Find where the given text appears and provide that cell's center as [X, Y] coordinate. 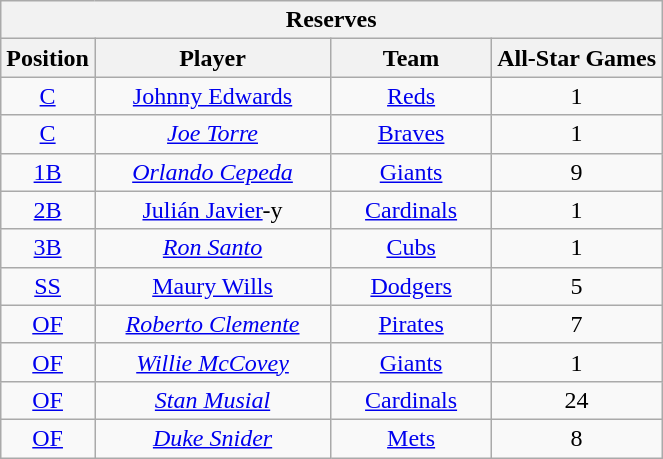
Reds [412, 96]
Stan Musial [212, 400]
Roberto Clemente [212, 324]
9 [577, 172]
Cubs [412, 248]
Player [212, 58]
Braves [412, 134]
Reserves [332, 20]
Maury Wills [212, 286]
Pirates [412, 324]
2B [48, 210]
Joe Torre [212, 134]
Dodgers [412, 286]
Ron Santo [212, 248]
5 [577, 286]
Position [48, 58]
8 [577, 438]
24 [577, 400]
Orlando Cepeda [212, 172]
Duke Snider [212, 438]
Willie McCovey [212, 362]
7 [577, 324]
All-Star Games [577, 58]
Team [412, 58]
SS [48, 286]
3B [48, 248]
Julián Javier-y [212, 210]
Mets [412, 438]
Johnny Edwards [212, 96]
1B [48, 172]
